Identify which cell holds the provided text, then report its (X, Y) central coordinate. 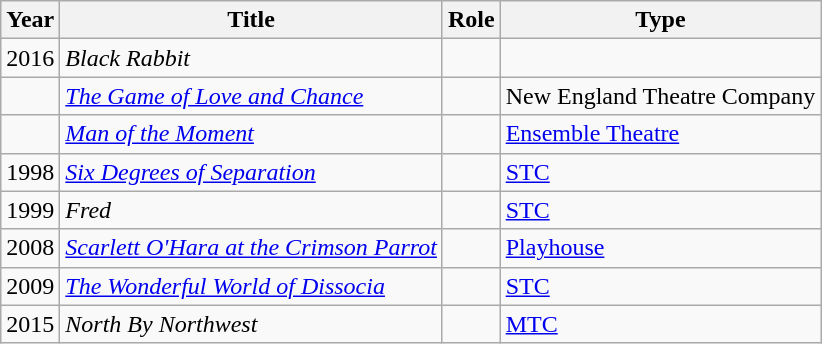
Fred (252, 210)
2008 (30, 248)
Man of the Moment (252, 134)
Role (471, 20)
1998 (30, 172)
Scarlett O'Hara at the Crimson Parrot (252, 248)
Ensemble Theatre (660, 134)
Title (252, 20)
The Wonderful World of Dissocia (252, 286)
Type (660, 20)
Black Rabbit (252, 58)
2015 (30, 324)
2016 (30, 58)
North By Northwest (252, 324)
Playhouse (660, 248)
Six Degrees of Separation (252, 172)
The Game of Love and Chance (252, 96)
1999 (30, 210)
Year (30, 20)
MTC (660, 324)
New England Theatre Company (660, 96)
2009 (30, 286)
